Return the [x, y] coordinate for the center point of the cell that contains the specified text.  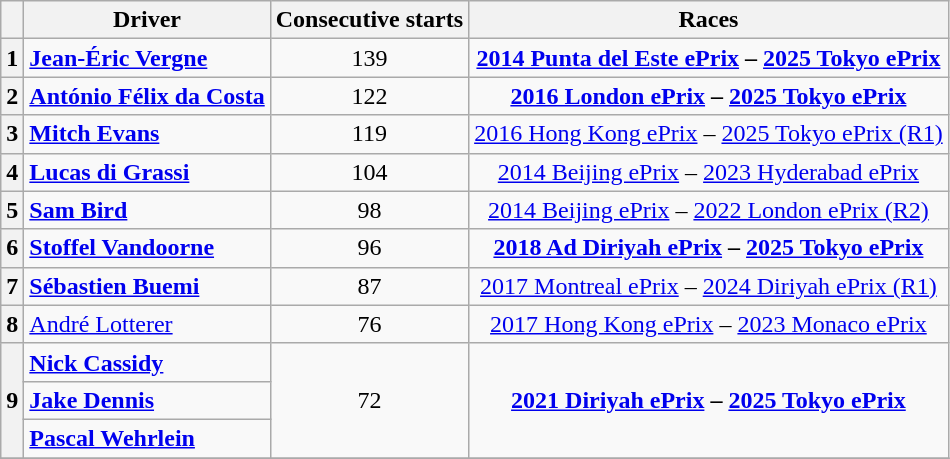
2014 Beijing ePrix – 2022 London ePrix (R2) [709, 210]
Mitch Evans [147, 134]
Sam Bird [147, 210]
Jean-Éric Vergne [147, 58]
72 [369, 400]
António Félix da Costa [147, 96]
119 [369, 134]
2014 Punta del Este ePrix – 2025 Tokyo ePrix [709, 58]
1 [12, 58]
Jake Dennis [147, 400]
2021 Diriyah ePrix – 2025 Tokyo ePrix [709, 400]
2 [12, 96]
Driver [147, 20]
Pascal Wehrlein [147, 438]
Lucas di Grassi [147, 172]
76 [369, 324]
139 [369, 58]
Sébastien Buemi [147, 286]
4 [12, 172]
98 [369, 210]
2017 Hong Kong ePrix – 2023 Monaco ePrix [709, 324]
8 [12, 324]
Consecutive starts [369, 20]
2018 Ad Diriyah ePrix – 2025 Tokyo ePrix [709, 248]
Nick Cassidy [147, 362]
5 [12, 210]
2017 Montreal ePrix – 2024 Diriyah ePrix (R1) [709, 286]
2016 London ePrix – 2025 Tokyo ePrix [709, 96]
9 [12, 400]
122 [369, 96]
104 [369, 172]
96 [369, 248]
2016 Hong Kong ePrix – 2025 Tokyo ePrix (R1) [709, 134]
André Lotterer [147, 324]
6 [12, 248]
Races [709, 20]
87 [369, 286]
7 [12, 286]
Stoffel Vandoorne [147, 248]
3 [12, 134]
2014 Beijing ePrix – 2023 Hyderabad ePrix [709, 172]
